Determine the [x, y] coordinate at the center of the cell enclosing the given text.  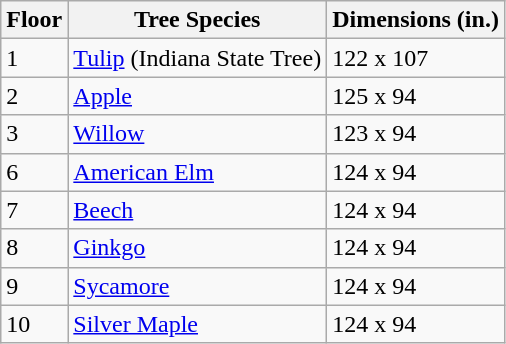
2 [34, 96]
9 [34, 286]
Willow [198, 134]
8 [34, 248]
125 x 94 [416, 96]
Tree Species [198, 20]
122 x 107 [416, 58]
3 [34, 134]
123 x 94 [416, 134]
Beech [198, 210]
Ginkgo [198, 248]
10 [34, 324]
Silver Maple [198, 324]
American Elm [198, 172]
7 [34, 210]
Floor [34, 20]
Tulip (Indiana State Tree) [198, 58]
6 [34, 172]
Dimensions (in.) [416, 20]
Sycamore [198, 286]
1 [34, 58]
Apple [198, 96]
